Determine the (X, Y) coordinate at the center of the cell enclosing the given text.  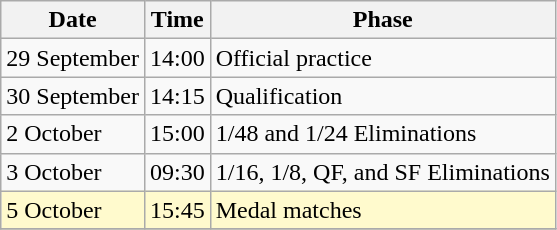
Phase (382, 20)
3 October (73, 172)
2 October (73, 134)
Time (177, 20)
30 September (73, 96)
09:30 (177, 172)
15:45 (177, 210)
Medal matches (382, 210)
14:15 (177, 96)
5 October (73, 210)
Qualification (382, 96)
15:00 (177, 134)
14:00 (177, 58)
Official practice (382, 58)
Date (73, 20)
1/48 and 1/24 Eliminations (382, 134)
1/16, 1/8, QF, and SF Eliminations (382, 172)
29 September (73, 58)
